From the cell containing the given text, extract its center point as (x, y) coordinate. 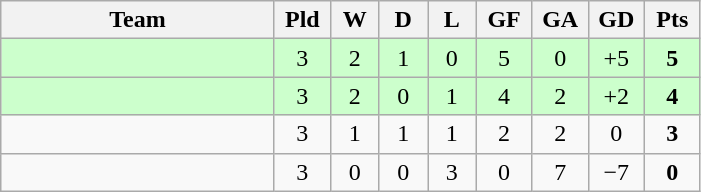
GA (560, 20)
7 (560, 172)
GD (616, 20)
GF (504, 20)
Pld (302, 20)
L (452, 20)
Pts (672, 20)
−7 (616, 172)
Team (138, 20)
W (354, 20)
+2 (616, 96)
+5 (616, 58)
D (404, 20)
